Return the [X, Y] coordinate for the center point of the cell that contains the specified text.  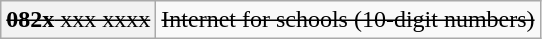
082x xxx xxxx [78, 20]
Internet for schools (10-digit numbers) [348, 20]
